Scan for the cell matching the given text and deliver its [x, y] coordinate at center. 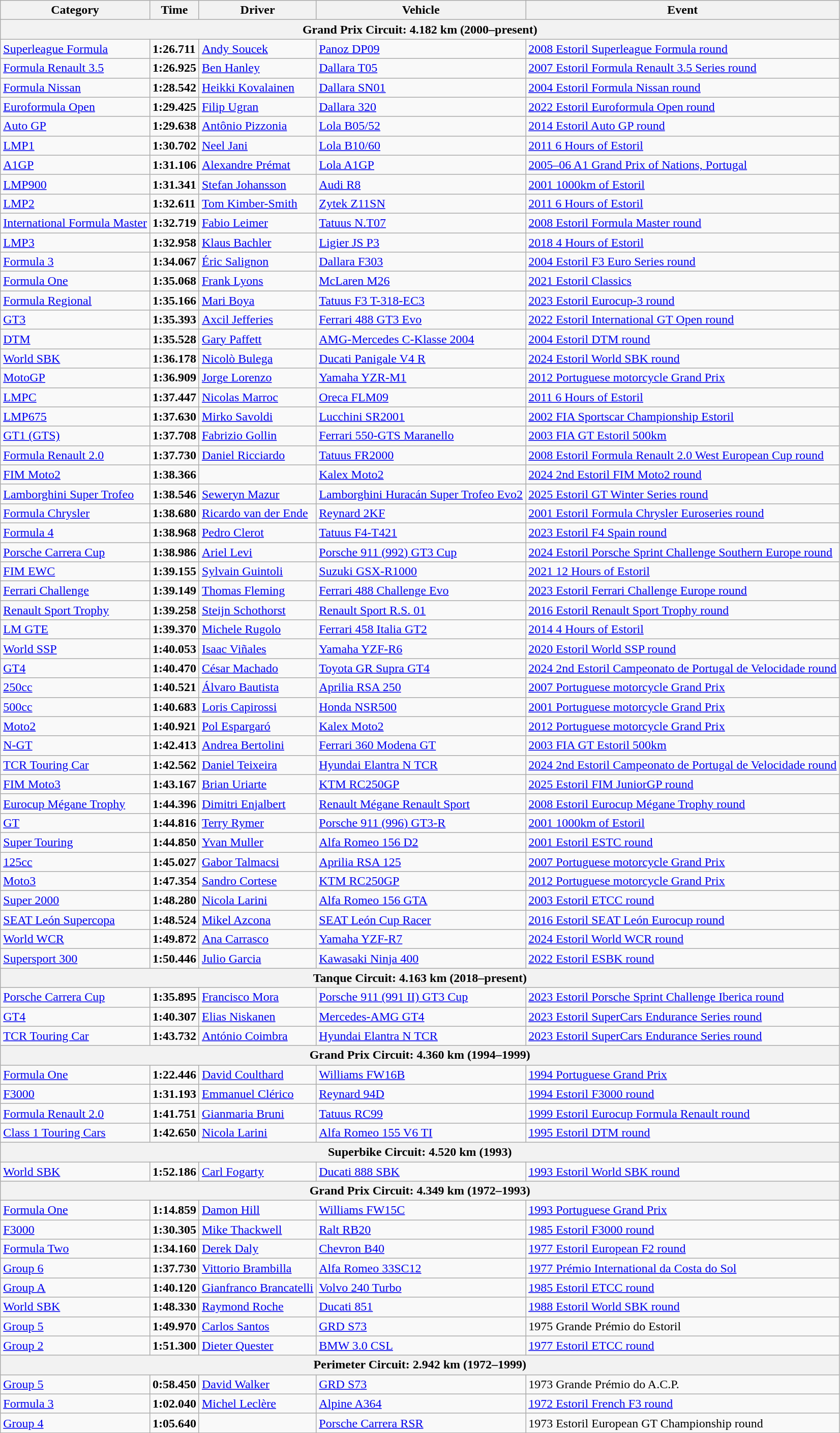
Pol Espargaró [257, 726]
Carlos Santos [257, 1326]
2004 Estoril F3 Euro Series round [682, 262]
Álvaro Bautista [257, 688]
1:39.370 [174, 630]
Reynard 94D [421, 1094]
LMP2 [75, 203]
1:44.396 [174, 803]
Dimitri Enjalbert [257, 803]
Superleague Formula [75, 49]
Ariel Levi [257, 552]
Reynard 2KF [421, 513]
1:35.393 [174, 320]
1:42.413 [174, 745]
Tanque Circuit: 4.163 km (2018–present) [420, 978]
Tatuus N.T07 [421, 223]
Panoz DP09 [421, 49]
Nicolas Marroc [257, 397]
World SSP [75, 649]
Ferrari 458 Italia GT2 [421, 630]
Ducati Panigale V4 R [421, 359]
2008 Estoril Formula Master round [682, 223]
1:45.027 [174, 862]
McLaren M26 [421, 281]
Grand Prix Circuit: 4.360 km (1994–1999) [420, 1055]
Francisco Mora [257, 997]
Terry Rymer [257, 823]
Stefan Johansson [257, 184]
1:35.895 [174, 997]
Jorge Lorenzo [257, 378]
Dallara SN01 [421, 87]
Mike Thackwell [257, 1230]
1:40.921 [174, 726]
Tatuus F4-T421 [421, 532]
1977 Estoril European F2 round [682, 1249]
1973 Grande Prémio do A.C.P. [682, 1384]
Klaus Bachler [257, 243]
2024 Estoril Porsche Sprint Challenge Southern Europe round [682, 552]
1:38.546 [174, 494]
LMPC [75, 397]
1988 Estoril World SBK round [682, 1307]
2023 Estoril F4 Spain round [682, 532]
Formula 4 [75, 532]
1:36.909 [174, 378]
Perimeter Circuit: 2.942 km (1972–1999) [420, 1365]
Aprilia RSA 125 [421, 862]
DTM [75, 339]
Loris Capirossi [257, 707]
1995 Estoril DTM round [682, 1132]
1:43.732 [174, 1036]
1:32.958 [174, 243]
Alfa Romeo 156 D2 [421, 842]
Heikki Kovalainen [257, 87]
1:34.067 [174, 262]
1:26.711 [174, 49]
Class 1 Touring Cars [75, 1132]
1:38.366 [174, 474]
2024 2nd Estoril FIM Moto2 round [682, 474]
2022 Estoril Euroformula Open round [682, 107]
Lamborghini Huracán Super Trofeo Evo2 [421, 494]
2005–06 A1 Grand Prix of Nations, Portugal [682, 165]
Sylvain Guintoli [257, 572]
Auto GP [75, 126]
FIM Moto3 [75, 784]
SEAT León Cup Racer [421, 920]
1:44.850 [174, 842]
2004 Estoril DTM round [682, 339]
Tatuus F3 T-318-EC3 [421, 301]
Lola B05/52 [421, 126]
Yamaha YZF-R6 [421, 649]
Grand Prix Circuit: 4.349 km (1972–1993) [420, 1191]
Seweryn Mazur [257, 494]
Moto2 [75, 726]
1:31.106 [174, 165]
2008 Estoril Superleague Formula round [682, 49]
Alfa Romeo 156 GTA [421, 901]
Ducati 888 SBK [421, 1171]
Andy Soucek [257, 49]
Eurocup Mégane Trophy [75, 803]
Éric Salignon [257, 262]
LMP675 [75, 416]
Lamborghini Super Trofeo [75, 494]
1985 Estoril ETCC round [682, 1288]
1:32.719 [174, 223]
Ferrari 488 Challenge Evo [421, 591]
Moto3 [75, 881]
Mercedes-AMG GT4 [421, 1017]
David Coulthard [257, 1074]
1977 Estoril ETCC round [682, 1346]
Porsche 911 (996) GT3-R [421, 823]
Porsche 911 (992) GT3 Cup [421, 552]
Mirko Savoldi [257, 416]
Group 2 [75, 1346]
Ligier JS P3 [421, 243]
Category [75, 10]
Thomas Fleming [257, 591]
LMP3 [75, 243]
Andrea Bertolini [257, 745]
250cc [75, 688]
Julio Garcia [257, 959]
1:30.305 [174, 1230]
Sandro Cortese [257, 881]
Renault Sport Trophy [75, 610]
Audi R8 [421, 184]
Superbike Circuit: 4.520 km (1993) [420, 1152]
1994 Estoril F3000 round [682, 1094]
Super 2000 [75, 901]
Carl Fogarty [257, 1171]
Honda NSR500 [421, 707]
Formula Two [75, 1249]
Williams FW15C [421, 1210]
2023 Estoril Porsche Sprint Challenge Iberica round [682, 997]
Michel Leclère [257, 1404]
Driver [257, 10]
1977 Prémio International da Costa do Sol [682, 1268]
Lucchini SR2001 [421, 416]
Lola A1GP [421, 165]
Dallara F303 [421, 262]
Antônio Pizzonia [257, 126]
1:49.970 [174, 1326]
Fabrizio Gollin [257, 436]
Damon Hill [257, 1210]
2007 Estoril Formula Renault 3.5 Series round [682, 68]
Group A [75, 1288]
Formula Chrysler [75, 513]
LMP900 [75, 184]
Gianmaria Bruni [257, 1113]
2022 Estoril International GT Open round [682, 320]
2014 Estoril Auto GP round [682, 126]
1:30.702 [174, 145]
1999 Estoril Eurocup Formula Renault round [682, 1113]
Elias Niskanen [257, 1017]
1:37.447 [174, 397]
2008 Estoril Eurocup Mégane Trophy round [682, 803]
2024 Estoril World SBK round [682, 359]
1:48.280 [174, 901]
Daniel Ricciardo [257, 455]
International Formula Master [75, 223]
1:43.167 [174, 784]
2016 Estoril SEAT León Eurocup round [682, 920]
Vehicle [421, 10]
1:48.330 [174, 1307]
1:42.650 [174, 1132]
Neel Jani [257, 145]
N-GT [75, 745]
1:38.680 [174, 513]
Aprilia RSA 250 [421, 688]
Gary Paffett [257, 339]
Ana Carrasco [257, 939]
Dieter Quester [257, 1346]
1:32.611 [174, 203]
Ducati 851 [421, 1307]
1:37.630 [174, 416]
1:26.925 [174, 68]
A1GP [75, 165]
Alpine A364 [421, 1404]
Renault Sport R.S. 01 [421, 610]
1:36.178 [174, 359]
1:50.446 [174, 959]
Pedro Clerot [257, 532]
2003 Estoril ETCC round [682, 901]
1993 Estoril World SBK round [682, 1171]
1:31.193 [174, 1094]
Supersport 300 [75, 959]
Nicolò Bulega [257, 359]
Ben Hanley [257, 68]
1:41.751 [174, 1113]
GT1 (GTS) [75, 436]
Frank Lyons [257, 281]
David Walker [257, 1384]
Filip Ugran [257, 107]
Alfa Romeo 155 V6 TI [421, 1132]
2021 Estoril Classics [682, 281]
Renault Mégane Renault Sport [421, 803]
World WCR [75, 939]
2023 Estoril Eurocup-3 round [682, 301]
2022 Estoril ESBK round [682, 959]
Chevron B40 [421, 1249]
2021 12 Hours of Estoril [682, 572]
FIM Moto2 [75, 474]
2008 Estoril Formula Renault 2.0 West European Cup round [682, 455]
Brian Uriarte [257, 784]
Mari Boya [257, 301]
0:58.450 [174, 1384]
LM GTE [75, 630]
2001 Estoril Formula Chrysler Euroseries round [682, 513]
Steijn Schothorst [257, 610]
2025 Estoril GT Winter Series round [682, 494]
2018 4 Hours of Estoril [682, 243]
1:40.470 [174, 668]
Formula Regional [75, 301]
1:35.166 [174, 301]
LMP1 [75, 145]
Toyota GR Supra GT4 [421, 668]
Tatuus FR2000 [421, 455]
2014 4 Hours of Estoril [682, 630]
2016 Estoril Renault Sport Trophy round [682, 610]
Event [682, 10]
Euroformula Open [75, 107]
1:05.640 [174, 1423]
Ferrari Challenge [75, 591]
1:44.816 [174, 823]
1:31.341 [174, 184]
Ferrari 550-GTS Maranello [421, 436]
2023 Estoril Ferrari Challenge Europe round [682, 591]
1:02.040 [174, 1404]
1:34.160 [174, 1249]
Ferrari 488 GT3 Evo [421, 320]
1:39.149 [174, 591]
1:38.986 [174, 552]
FIM EWC [75, 572]
Oreca FLM09 [421, 397]
Grand Prix Circuit: 4.182 km (2000–present) [420, 29]
Vittorio Brambilla [257, 1268]
Yamaha YZF-R7 [421, 939]
SEAT León Supercopa [75, 920]
Zytek Z11SN [421, 203]
1:28.542 [174, 87]
Gianfranco Brancatelli [257, 1288]
1:40.521 [174, 688]
Williams FW16B [421, 1074]
1:47.354 [174, 881]
1:40.120 [174, 1288]
Lola B10/60 [421, 145]
2002 FIA Sportscar Championship Estoril [682, 416]
1:37.708 [174, 436]
1972 Estoril French F3 round [682, 1404]
Michele Rugolo [257, 630]
1:35.068 [174, 281]
Axcil Jefferies [257, 320]
Ricardo van der Ende [257, 513]
Formula Renault 3.5 [75, 68]
1993 Portuguese Grand Prix [682, 1210]
Alfa Romeo 33SC12 [421, 1268]
1:42.562 [174, 765]
António Coimbra [257, 1036]
Yamaha YZR-M1 [421, 378]
Alexandre Prémat [257, 165]
Time [174, 10]
Kawasaki Ninja 400 [421, 959]
1:49.872 [174, 939]
1:39.258 [174, 610]
Porsche 911 (991 II) GT3 Cup [421, 997]
1973 Estoril European GT Championship round [682, 1423]
1:14.859 [174, 1210]
1994 Portuguese Grand Prix [682, 1074]
1:51.300 [174, 1346]
Tatuus RC99 [421, 1113]
1:29.638 [174, 126]
Suzuki GSX-R1000 [421, 572]
Ferrari 360 Modena GT [421, 745]
1:40.307 [174, 1017]
AMG-Mercedes C-Klasse 2004 [421, 339]
2025 Estoril FIM JuniorGP round [682, 784]
Super Touring [75, 842]
2001 Portuguese motorcycle Grand Prix [682, 707]
BMW 3.0 CSL [421, 1346]
Derek Daly [257, 1249]
1:52.186 [174, 1171]
Formula Nissan [75, 87]
1:40.683 [174, 707]
GT [75, 823]
Mikel Azcona [257, 920]
Group 6 [75, 1268]
Daniel Teixeira [257, 765]
1:29.425 [174, 107]
Gabor Talmacsi [257, 862]
2004 Estoril Formula Nissan round [682, 87]
Fabio Leimer [257, 223]
Tom Kimber-Smith [257, 203]
1:48.524 [174, 920]
1985 Estoril F3000 round [682, 1230]
1975 Grande Prémio do Estoril [682, 1326]
Emmanuel Clérico [257, 1094]
1:39.155 [174, 572]
GT3 [75, 320]
Dallara T05 [421, 68]
1:40.053 [174, 649]
Ralt RB20 [421, 1230]
125cc [75, 862]
MotoGP [75, 378]
Yvan Muller [257, 842]
2020 Estoril World SSP round [682, 649]
Group 4 [75, 1423]
1:22.446 [174, 1074]
César Machado [257, 668]
2024 Estoril World WCR round [682, 939]
500cc [75, 707]
2001 Estoril ESTC round [682, 842]
1:38.968 [174, 532]
1:35.528 [174, 339]
Isaac Viñales [257, 649]
Volvo 240 Turbo [421, 1288]
Raymond Roche [257, 1307]
Porsche Carrera RSR [421, 1423]
Dallara 320 [421, 107]
